Return (x, y) of the center of cell containing provided text 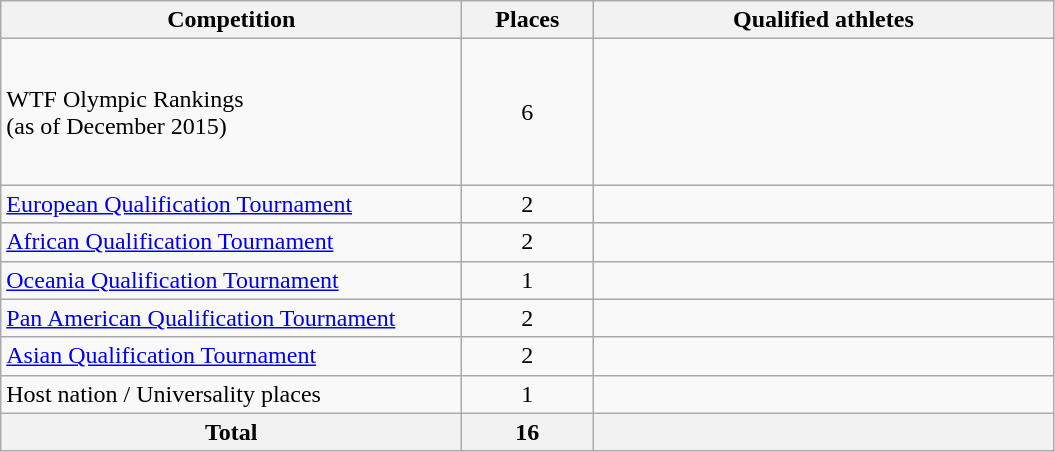
Total (232, 432)
Places (528, 20)
Oceania Qualification Tournament (232, 280)
African Qualification Tournament (232, 242)
Pan American Qualification Tournament (232, 318)
Asian Qualification Tournament (232, 356)
Host nation / Universality places (232, 394)
Qualified athletes (824, 20)
European Qualification Tournament (232, 204)
16 (528, 432)
Competition (232, 20)
6 (528, 112)
WTF Olympic Rankings(as of December 2015) (232, 112)
